Return [X, Y] of the center of cell containing provided text 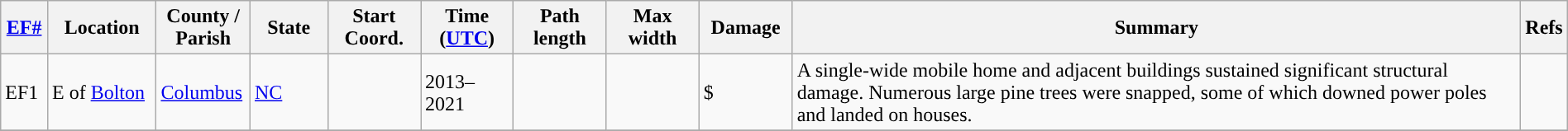
2013–2021 [466, 92]
NC [289, 92]
EF1 [25, 92]
EF# [25, 28]
Columbus [203, 92]
Damage [746, 28]
$ [746, 92]
E of Bolton [101, 92]
Start Coord. [374, 28]
Time (UTC) [466, 28]
Max width [653, 28]
Summary [1156, 28]
County / Parish [203, 28]
State [289, 28]
Refs [1545, 28]
Path length [560, 28]
Location [101, 28]
